Extract the (x, y) coordinate from the center of the cell holding the provided text.  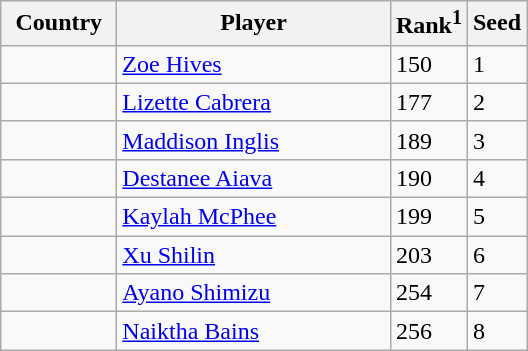
2 (496, 102)
Rank1 (428, 24)
4 (496, 178)
Maddison Inglis (254, 140)
6 (496, 255)
189 (428, 140)
199 (428, 217)
3 (496, 140)
Country (59, 24)
Zoe Hives (254, 64)
Naiktha Bains (254, 331)
7 (496, 293)
5 (496, 217)
Xu Shilin (254, 255)
203 (428, 255)
150 (428, 64)
Player (254, 24)
8 (496, 331)
Destanee Aiava (254, 178)
256 (428, 331)
Lizette Cabrera (254, 102)
1 (496, 64)
254 (428, 293)
190 (428, 178)
177 (428, 102)
Ayano Shimizu (254, 293)
Seed (496, 24)
Kaylah McPhee (254, 217)
